Detect which cell encompasses the target text, then output its (x, y) center coordinate. 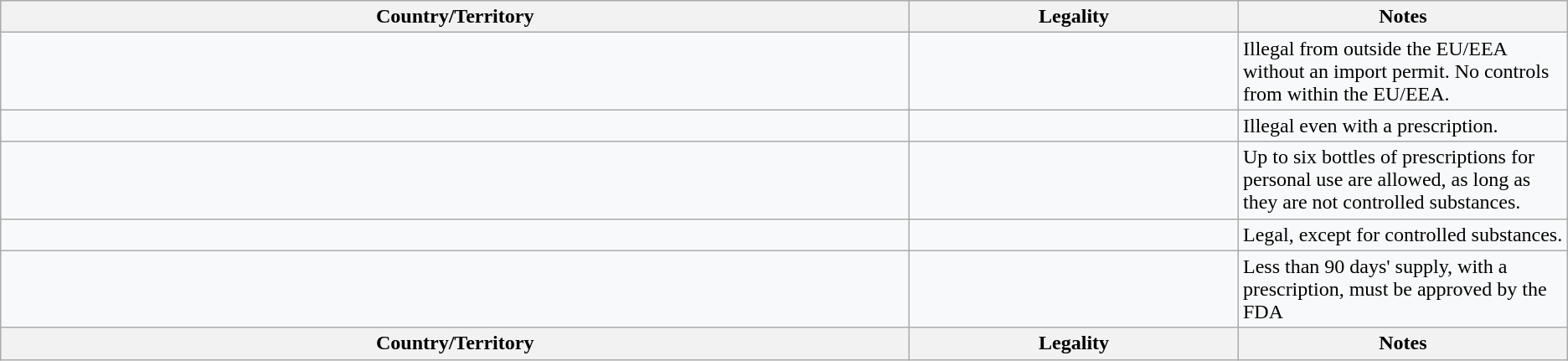
Illegal even with a prescription. (1402, 126)
Legal, except for controlled substances. (1402, 235)
Illegal from outside the EU/EEA without an import permit. No controls from within the EU/EEA. (1402, 71)
Up to six bottles of prescriptions for personal use are allowed, as long as they are not controlled substances. (1402, 180)
Less than 90 days' supply, with a prescription, must be approved by the FDA (1402, 289)
